Scan for the cell matching the given text and deliver its [x, y] coordinate at center. 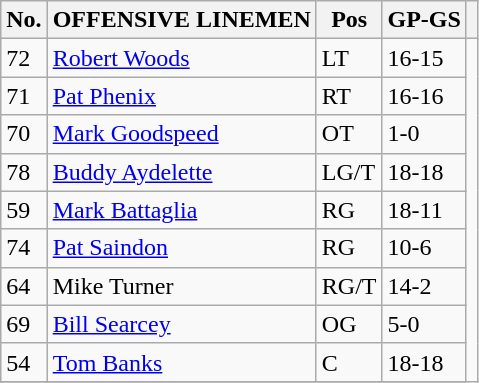
LT [349, 58]
5-0 [424, 324]
Mark Goodspeed [182, 134]
72 [24, 58]
10-6 [424, 248]
Mike Turner [182, 286]
Tom Banks [182, 362]
18-11 [424, 210]
14-2 [424, 286]
Buddy Aydelette [182, 172]
16-15 [424, 58]
OFFENSIVE LINEMEN [182, 20]
Pat Saindon [182, 248]
64 [24, 286]
78 [24, 172]
74 [24, 248]
OG [349, 324]
16-16 [424, 96]
Bill Searcey [182, 324]
OT [349, 134]
70 [24, 134]
RG/T [349, 286]
RT [349, 96]
1-0 [424, 134]
Mark Battaglia [182, 210]
Robert Woods [182, 58]
Pos [349, 20]
54 [24, 362]
No. [24, 20]
C [349, 362]
69 [24, 324]
59 [24, 210]
LG/T [349, 172]
GP-GS [424, 20]
71 [24, 96]
Pat Phenix [182, 96]
